For the text-containing cell, return its midpoint in [X, Y] coordinate format. 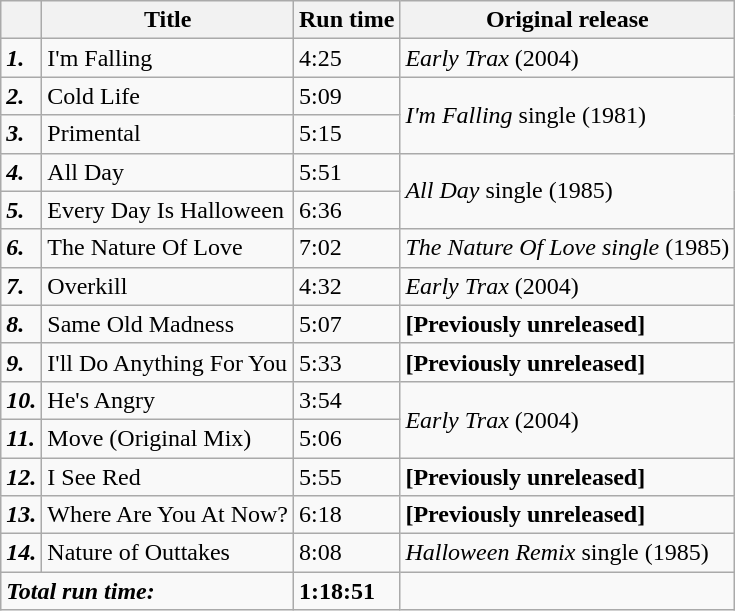
12. [22, 477]
5:33 [347, 362]
1:18:51 [347, 591]
6:36 [347, 210]
Nature of Outtakes [168, 553]
Title [168, 20]
6. [22, 248]
Total run time: [148, 591]
Halloween Remix single (1985) [568, 553]
9. [22, 362]
4:32 [347, 286]
14. [22, 553]
The Nature Of Love single (1985) [568, 248]
Cold Life [168, 96]
He's Angry [168, 400]
4. [22, 172]
13. [22, 515]
The Nature Of Love [168, 248]
Where Are You At Now? [168, 515]
8. [22, 324]
3:54 [347, 400]
Every Day Is Halloween [168, 210]
4:25 [347, 58]
Original release [568, 20]
5:51 [347, 172]
I See Red [168, 477]
5:09 [347, 96]
7. [22, 286]
Overkill [168, 286]
2. [22, 96]
3. [22, 134]
7:02 [347, 248]
5:15 [347, 134]
6:18 [347, 515]
5:06 [347, 438]
11. [22, 438]
Move (Original Mix) [168, 438]
5:07 [347, 324]
All Day [168, 172]
Primental [168, 134]
All Day single (1985) [568, 191]
5:55 [347, 477]
I'm Falling single (1981) [568, 115]
10. [22, 400]
1. [22, 58]
5. [22, 210]
I'm Falling [168, 58]
I'll Do Anything For You [168, 362]
8:08 [347, 553]
Same Old Madness [168, 324]
Run time [347, 20]
